Detect which cell encompasses the target text, then output its (X, Y) center coordinate. 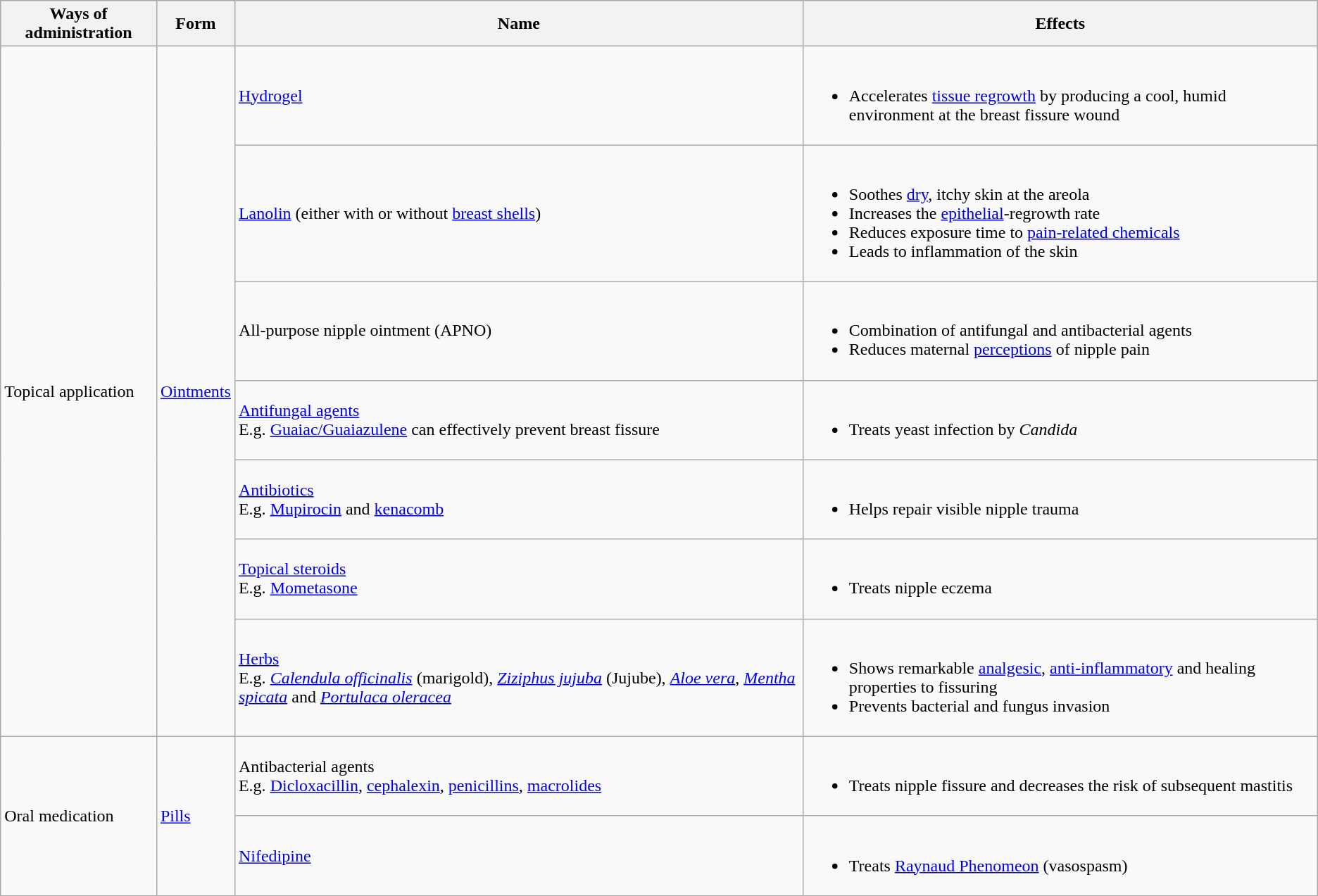
Effects (1060, 24)
Treats nipple fissure and decreases the risk of subsequent mastitis (1060, 776)
Ointments (196, 391)
Nifedipine (518, 856)
HerbsE.g. Calendula officinalis (marigold), Ziziphus jujuba (Jujube), Aloe vera, Mentha spicata and Portulaca oleracea (518, 677)
Ways of administration (79, 24)
Topical application (79, 391)
Oral medication (79, 816)
Form (196, 24)
Hydrogel (518, 96)
Pills (196, 816)
All-purpose nipple ointment (APNO) (518, 331)
Topical steroidsE.g. Mometasone (518, 579)
Treats nipple eczema (1060, 579)
Helps repair visible nipple trauma (1060, 500)
Treats yeast infection by Candida (1060, 419)
Name (518, 24)
Accelerates tissue regrowth by producing a cool, humid environment at the breast fissure wound (1060, 96)
AntibioticsE.g. Mupirocin and kenacomb (518, 500)
Shows remarkable analgesic, anti-inflammatory and healing properties to fissuringPrevents bacterial and fungus invasion (1060, 677)
Antifungal agentsE.g. Guaiac/Guaiazulene can effectively prevent breast fissure (518, 419)
Lanolin (either with or without breast shells) (518, 213)
Combination of antifungal and antibacterial agentsReduces maternal perceptions of nipple pain (1060, 331)
Antibacterial agentsE.g. Dicloxacillin, cephalexin, penicillins, macrolides (518, 776)
Treats Raynaud Phenomeon (vasospasm) (1060, 856)
